Identify which cell holds the provided text, then report its (x, y) central coordinate. 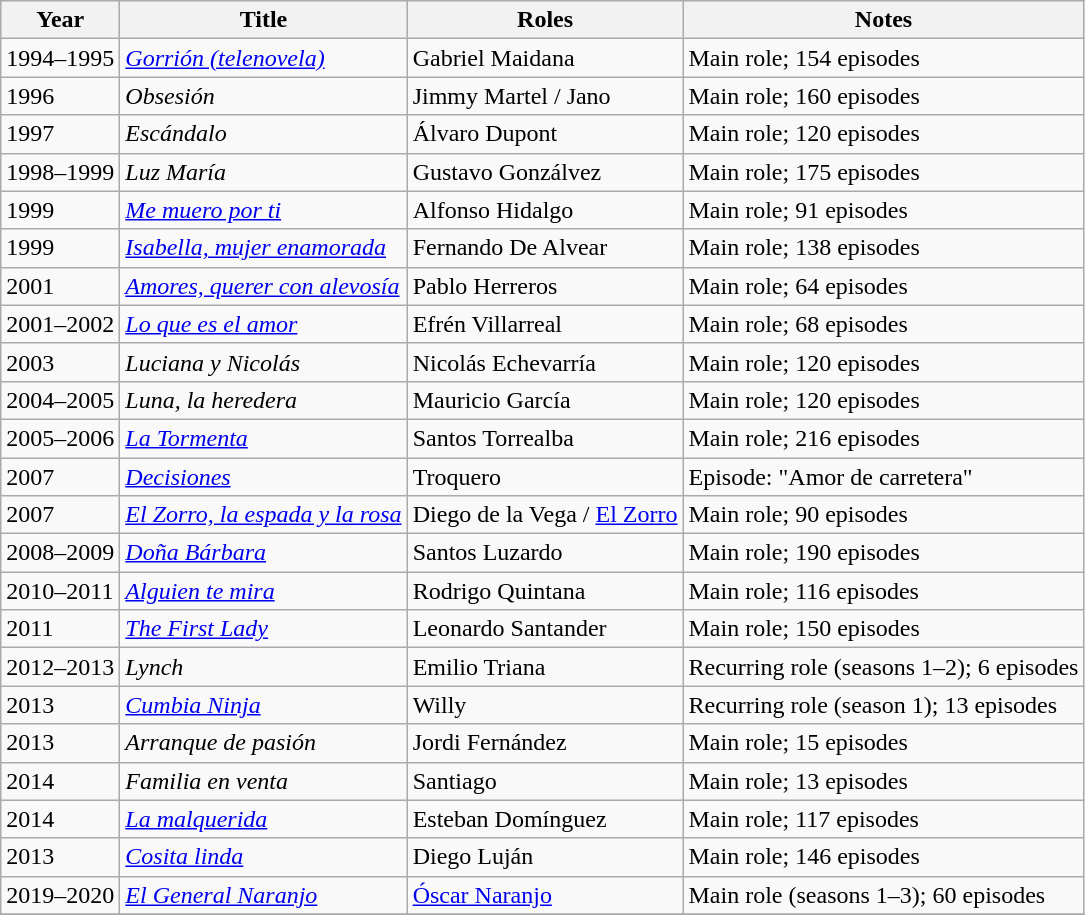
Santos Luzardo (545, 553)
1996 (60, 96)
Óscar Naranjo (545, 895)
Main role; 117 episodes (884, 819)
Decisiones (264, 477)
Main role; 68 episodes (884, 324)
Main role; 216 episodes (884, 438)
Doña Bárbara (264, 553)
La Tormenta (264, 438)
Obsesión (264, 96)
Year (60, 20)
Main role; 146 episodes (884, 857)
2004–2005 (60, 400)
Main role; 160 episodes (884, 96)
Alguien te mira (264, 591)
Recurring role (seasons 1–2); 6 episodes (884, 667)
Jimmy Martel / Jano (545, 96)
Rodrigo Quintana (545, 591)
1998–1999 (60, 172)
Main role; 150 episodes (884, 629)
Notes (884, 20)
Main role; 116 episodes (884, 591)
Santiago (545, 781)
Gustavo Gonzálvez (545, 172)
Nicolás Echevarría (545, 362)
2011 (60, 629)
Lynch (264, 667)
1994–1995 (60, 58)
Alfonso Hidalgo (545, 210)
Main role; 90 episodes (884, 515)
Diego de la Vega / El Zorro (545, 515)
2012–2013 (60, 667)
2001 (60, 286)
Main role; 190 episodes (884, 553)
2005–2006 (60, 438)
2019–2020 (60, 895)
The First Lady (264, 629)
Main role; 15 episodes (884, 743)
Main role; 175 episodes (884, 172)
2003 (60, 362)
Jordi Fernández (545, 743)
2008–2009 (60, 553)
Luciana y Nicolás (264, 362)
Cumbia Ninja (264, 705)
Familia en venta (264, 781)
Esteban Domínguez (545, 819)
Recurring role (season 1); 13 episodes (884, 705)
2001–2002 (60, 324)
La malquerida (264, 819)
Leonardo Santander (545, 629)
Main role; 13 episodes (884, 781)
Episode: "Amor de carretera" (884, 477)
1997 (60, 134)
Willy (545, 705)
El General Naranjo (264, 895)
Me muero por ti (264, 210)
Main role; 154 episodes (884, 58)
Cosita linda (264, 857)
Santos Torrealba (545, 438)
El Zorro, la espada y la rosa (264, 515)
2010–2011 (60, 591)
Lo que es el amor (264, 324)
Álvaro Dupont (545, 134)
Arranque de pasión (264, 743)
Gorrión (telenovela) (264, 58)
Amores, querer con alevosía (264, 286)
Luz María (264, 172)
Diego Luján (545, 857)
Fernando De Alvear (545, 248)
Pablo Herreros (545, 286)
Title (264, 20)
Efrén Villarreal (545, 324)
Main role; 91 episodes (884, 210)
Luna, la heredera (264, 400)
Mauricio García (545, 400)
Gabriel Maidana (545, 58)
Main role; 138 episodes (884, 248)
Isabella, mujer enamorada (264, 248)
Troquero (545, 477)
Roles (545, 20)
Main role; 64 episodes (884, 286)
Emilio Triana (545, 667)
Main role (seasons 1–3); 60 episodes (884, 895)
Escándalo (264, 134)
